Determine the (x, y) coordinate at the center of the cell enclosing the given text.  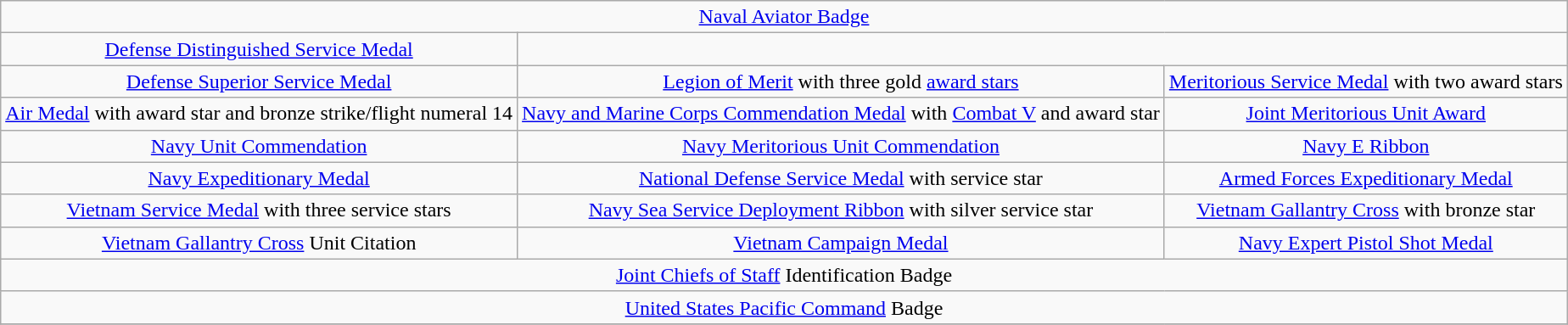
Vietnam Gallantry Cross with bronze star (1366, 210)
Defense Distinguished Service Medal (260, 49)
Vietnam Service Medal with three service stars (260, 210)
Legion of Merit with three gold award stars (842, 81)
Vietnam Gallantry Cross Unit Citation (260, 243)
National Defense Service Medal with service star (842, 178)
Vietnam Campaign Medal (842, 243)
Defense Superior Service Medal (260, 81)
Navy Expert Pistol Shot Medal (1366, 243)
Air Medal with award star and bronze strike/flight numeral 14 (260, 114)
Joint Meritorious Unit Award (1366, 114)
Navy Unit Commendation (260, 146)
Navy E Ribbon (1366, 146)
Joint Chiefs of Staff Identification Badge (784, 275)
United States Pacific Command Badge (784, 307)
Armed Forces Expeditionary Medal (1366, 178)
Meritorious Service Medal with two award stars (1366, 81)
Navy Expeditionary Medal (260, 178)
Navy Meritorious Unit Commendation (842, 146)
Navy and Marine Corps Commendation Medal with Combat V and award star (842, 114)
Navy Sea Service Deployment Ribbon with silver service star (842, 210)
Naval Aviator Badge (784, 17)
